Return the [X, Y] coordinate for the center point of the cell that contains the specified text.  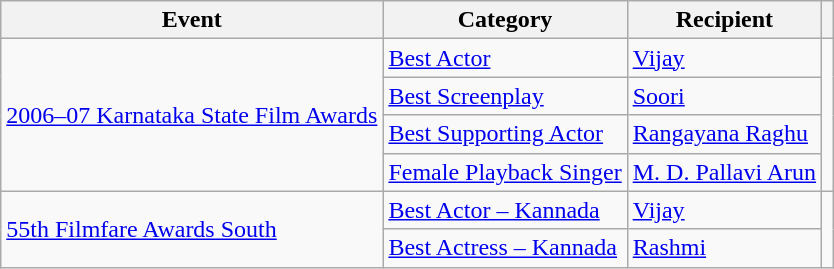
Best Actor [505, 58]
Rangayana Raghu [724, 134]
Best Actress – Kannada [505, 248]
55th Filmfare Awards South [192, 229]
Category [505, 20]
M. D. Pallavi Arun [724, 172]
Soori [724, 96]
Female Playback Singer [505, 172]
Recipient [724, 20]
Best Supporting Actor [505, 134]
2006–07 Karnataka State Film Awards [192, 115]
Best Actor – Kannada [505, 210]
Best Screenplay [505, 96]
Rashmi [724, 248]
Event [192, 20]
